Pinpoint the cell where the given text exists, returning its (x, y) midpoint coordinate. 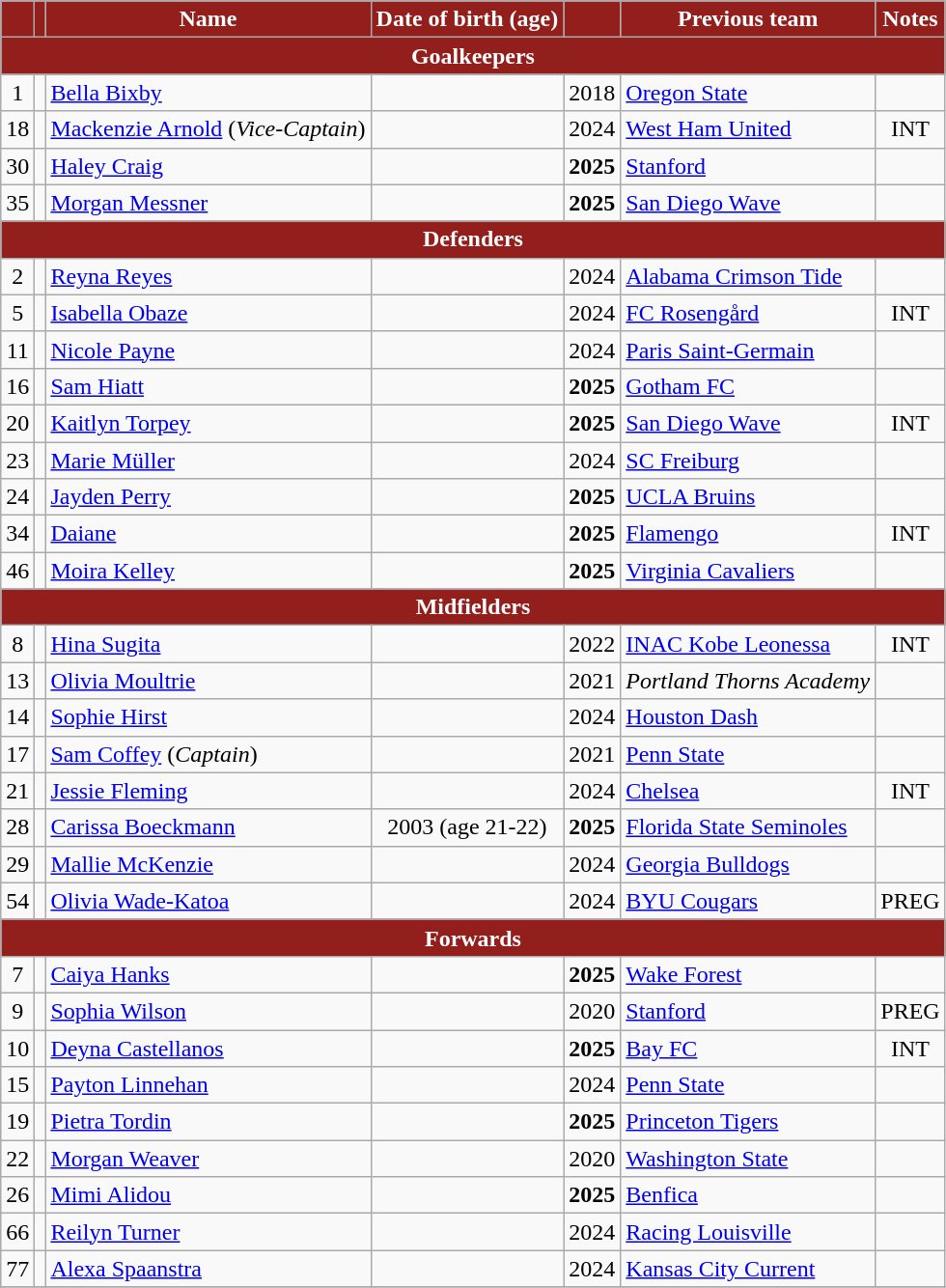
Alexa Spaanstra (209, 1269)
54 (17, 901)
Name (209, 19)
Mackenzie Arnold (Vice-Captain) (209, 129)
15 (17, 1085)
Florida State Seminoles (748, 827)
11 (17, 350)
Gotham FC (748, 386)
5 (17, 313)
28 (17, 827)
26 (17, 1195)
1 (17, 93)
Chelsea (748, 791)
17 (17, 754)
Notes (910, 19)
Benfica (748, 1195)
Kansas City Current (748, 1269)
Sam Coffey (Captain) (209, 754)
Wake Forest (748, 974)
INAC Kobe Leonessa (748, 644)
29 (17, 864)
West Ham United (748, 129)
Daiane (209, 534)
Bella Bixby (209, 93)
Reyna Reyes (209, 276)
Princeton Tigers (748, 1122)
Deyna Castellanos (209, 1048)
8 (17, 644)
23 (17, 461)
18 (17, 129)
Houston Dash (748, 717)
21 (17, 791)
Sophie Hirst (209, 717)
22 (17, 1159)
Isabella Obaze (209, 313)
Pietra Tordin (209, 1122)
Payton Linnehan (209, 1085)
Defenders (473, 239)
Portland Thorns Academy (748, 681)
Midfielders (473, 607)
Olivia Wade-Katoa (209, 901)
Kaitlyn Torpey (209, 423)
2 (17, 276)
Caiya Hanks (209, 974)
Moira Kelley (209, 571)
Mimi Alidou (209, 1195)
Goalkeepers (473, 56)
24 (17, 497)
19 (17, 1122)
Paris Saint-Germain (748, 350)
Marie Müller (209, 461)
2018 (593, 93)
Mallie McKenzie (209, 864)
Virginia Cavaliers (748, 571)
Forwards (473, 938)
FC Rosengård (748, 313)
9 (17, 1011)
66 (17, 1232)
30 (17, 166)
UCLA Bruins (748, 497)
Morgan Messner (209, 203)
10 (17, 1048)
7 (17, 974)
BYU Cougars (748, 901)
Date of birth (age) (467, 19)
SC Freiburg (748, 461)
Jessie Fleming (209, 791)
46 (17, 571)
Previous team (748, 19)
Carissa Boeckmann (209, 827)
77 (17, 1269)
Reilyn Turner (209, 1232)
Sam Hiatt (209, 386)
Sophia Wilson (209, 1011)
Flamengo (748, 534)
2003 (age 21-22) (467, 827)
35 (17, 203)
20 (17, 423)
Georgia Bulldogs (748, 864)
Jayden Perry (209, 497)
Haley Craig (209, 166)
Bay FC (748, 1048)
Nicole Payne (209, 350)
13 (17, 681)
14 (17, 717)
Hina Sugita (209, 644)
2022 (593, 644)
Alabama Crimson Tide (748, 276)
34 (17, 534)
Racing Louisville (748, 1232)
Washington State (748, 1159)
Oregon State (748, 93)
Morgan Weaver (209, 1159)
16 (17, 386)
Olivia Moultrie (209, 681)
